Locate the cell with the specified text and output its [x, y] center coordinate. 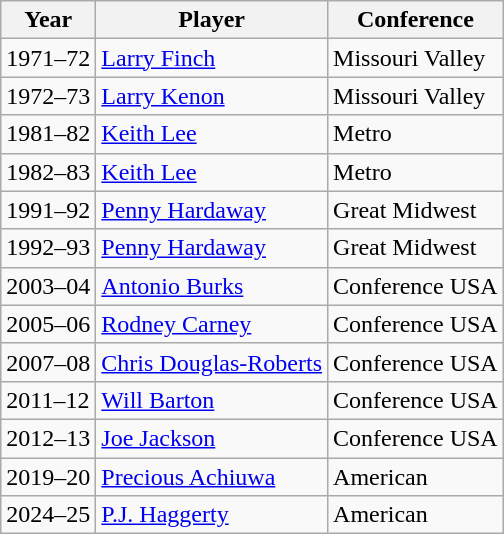
1972–73 [48, 96]
2005–06 [48, 324]
1981–82 [48, 134]
1971–72 [48, 58]
1991–92 [48, 210]
P.J. Haggerty [212, 515]
2024–25 [48, 515]
2003–04 [48, 286]
Will Barton [212, 400]
Player [212, 20]
2007–08 [48, 362]
Chris Douglas-Roberts [212, 362]
Year [48, 20]
Rodney Carney [212, 324]
Antonio Burks [212, 286]
Larry Kenon [212, 96]
Conference [416, 20]
Larry Finch [212, 58]
2012–13 [48, 438]
1992–93 [48, 248]
1982–83 [48, 172]
2011–12 [48, 400]
Joe Jackson [212, 438]
2019–20 [48, 477]
Precious Achiuwa [212, 477]
